Search for the cell housing the specified text and yield its [X, Y] center coordinate. 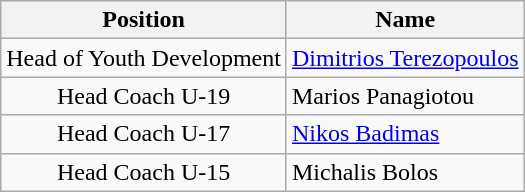
Michalis Bolos [405, 172]
Name [405, 20]
Head Coach U-17 [144, 134]
Head Coach U-15 [144, 172]
Dimitrios Terezopoulos [405, 58]
Head Coach U-19 [144, 96]
Head of Youth Development [144, 58]
Marios Panagiotou [405, 96]
Position [144, 20]
Nikos Badimas [405, 134]
